From the cell containing the given text, extract its center point as [x, y] coordinate. 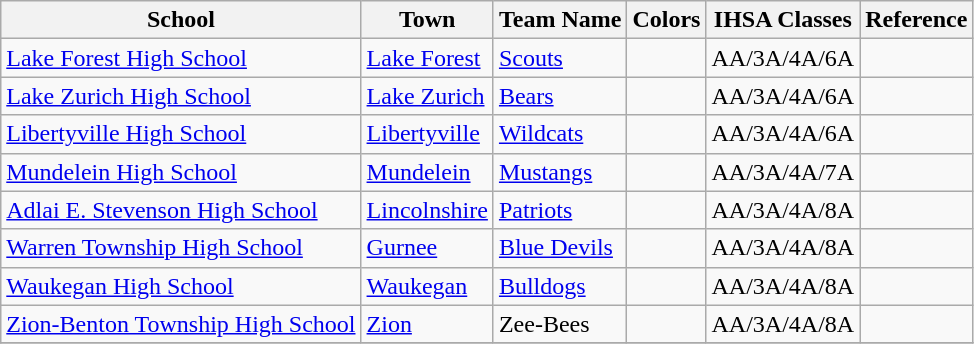
Bears [560, 96]
Town [427, 20]
Patriots [560, 210]
Adlai E. Stevenson High School [181, 210]
Waukegan High School [181, 286]
Scouts [560, 58]
Mundelein [427, 172]
Zion [427, 324]
Reference [916, 20]
Lake Zurich High School [181, 96]
Lake Zurich [427, 96]
Zee-Bees [560, 324]
Waukegan [427, 286]
Team Name [560, 20]
Libertyville [427, 134]
Bulldogs [560, 286]
Mundelein High School [181, 172]
Warren Township High School [181, 248]
Libertyville High School [181, 134]
IHSA Classes [783, 20]
Mustangs [560, 172]
Zion-Benton Township High School [181, 324]
Lake Forest [427, 58]
Gurnee [427, 248]
AA/3A/4A/7A [783, 172]
Wildcats [560, 134]
Lake Forest High School [181, 58]
Colors [666, 20]
Lincolnshire [427, 210]
Blue Devils [560, 248]
School [181, 20]
